Return the [x, y] coordinate for the center point of the cell that contains the specified text.  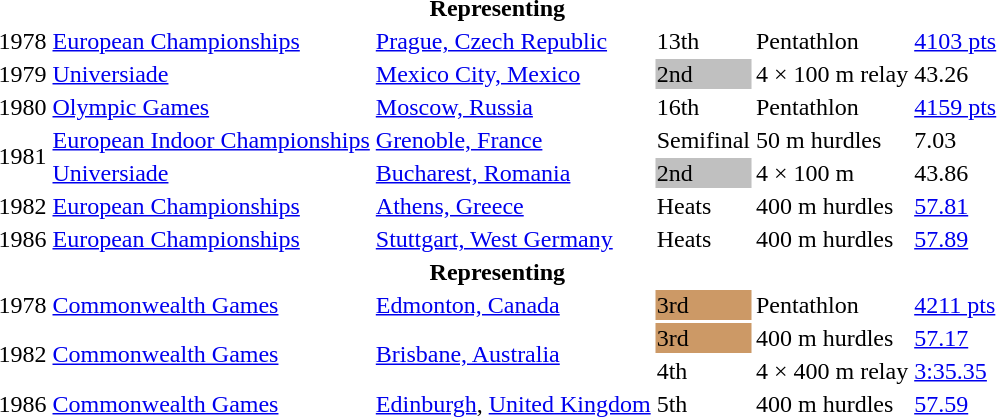
Moscow, Russia [513, 107]
13th [703, 41]
50 m hurdles [832, 140]
4 × 100 m [832, 173]
16th [703, 107]
Grenoble, France [513, 140]
Stuttgart, West Germany [513, 239]
4th [703, 371]
Mexico City, Mexico [513, 74]
Olympic Games [211, 107]
4 × 400 m relay [832, 371]
Bucharest, Romania [513, 173]
Athens, Greece [513, 206]
Prague, Czech Republic [513, 41]
Brisbane, Australia [513, 354]
Semifinal [703, 140]
Edmonton, Canada [513, 305]
4 × 100 m relay [832, 74]
European Indoor Championships [211, 140]
